Return the (X, Y) coordinate for the center point of the cell that contains the specified text.  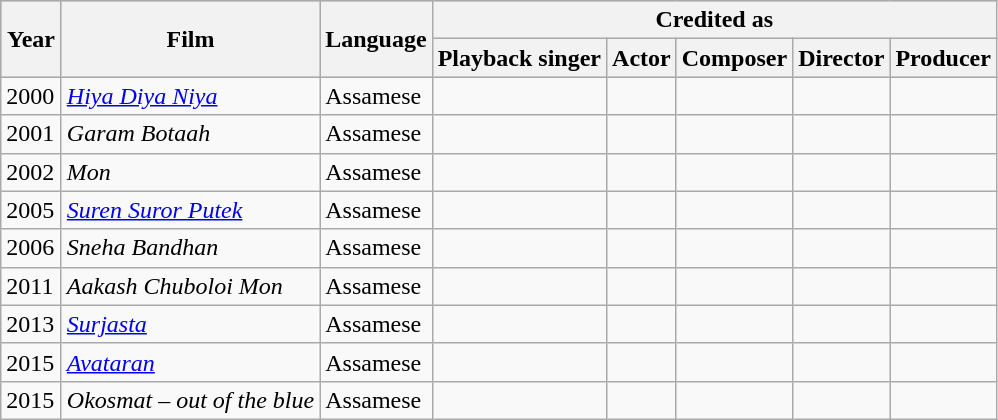
Language (376, 39)
Aakash Chuboloi Mon (190, 286)
Mon (190, 172)
Hiya Diya Niya (190, 96)
Producer (944, 58)
Garam Botaah (190, 134)
2002 (32, 172)
Avataran (190, 362)
Year (32, 39)
2000 (32, 96)
2013 (32, 324)
2005 (32, 210)
2011 (32, 286)
Composer (734, 58)
2006 (32, 248)
Director (842, 58)
Sneha Bandhan (190, 248)
Actor (642, 58)
2001 (32, 134)
Playback singer (519, 58)
Suren Suror Putek (190, 210)
Credited as (714, 20)
Okosmat – out of the blue (190, 400)
Film (190, 39)
Surjasta (190, 324)
